From the cell containing the given text, extract its center point as (x, y) coordinate. 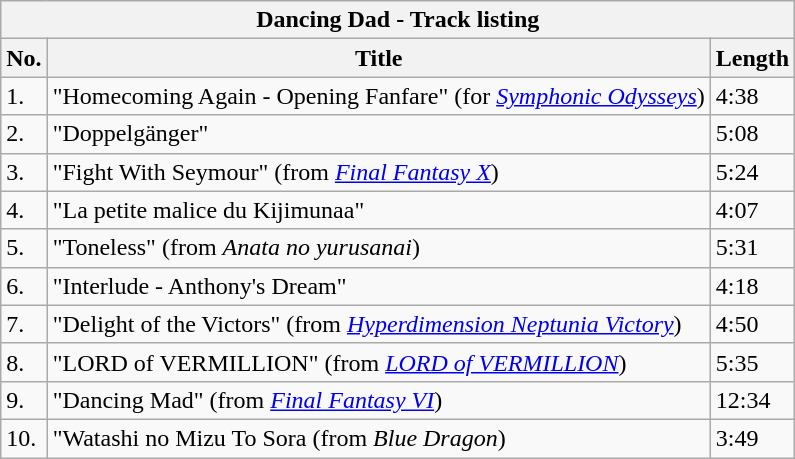
4. (24, 210)
Length (752, 58)
"LORD of VERMILLION" (from LORD of VERMILLION) (378, 362)
"Doppelgänger" (378, 134)
Title (378, 58)
"Delight of the Victors" (from Hyperdimension Neptunia Victory) (378, 324)
4:38 (752, 96)
5:24 (752, 172)
8. (24, 362)
5:08 (752, 134)
7. (24, 324)
10. (24, 438)
6. (24, 286)
3:49 (752, 438)
4:07 (752, 210)
No. (24, 58)
"Homecoming Again - Opening Fanfare" (for Symphonic Odysseys) (378, 96)
"La petite malice du Kijimunaa" (378, 210)
"Watashi no Mizu To Sora (from Blue Dragon) (378, 438)
9. (24, 400)
"Interlude - Anthony's Dream" (378, 286)
4:18 (752, 286)
5:35 (752, 362)
5:31 (752, 248)
3. (24, 172)
4:50 (752, 324)
"Fight With Seymour" (from Final Fantasy X) (378, 172)
2. (24, 134)
5. (24, 248)
Dancing Dad - Track listing (398, 20)
"Dancing Mad" (from Final Fantasy VI) (378, 400)
1. (24, 96)
"Toneless" (from Anata no yurusanai) (378, 248)
12:34 (752, 400)
